Locate the cell with the specified text and output its (X, Y) center coordinate. 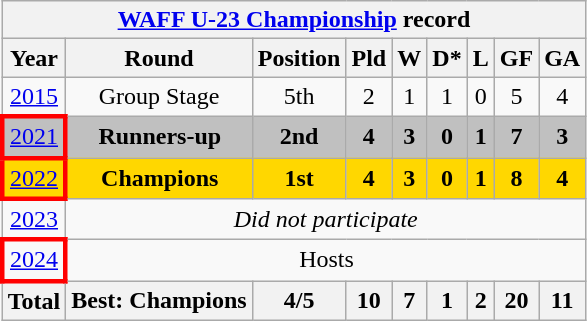
2023 (34, 220)
Runners-up (159, 136)
Position (299, 58)
Round (159, 58)
Pld (369, 58)
11 (562, 301)
2024 (34, 260)
5 (516, 97)
Did not participate (326, 220)
Total (34, 301)
2nd (299, 136)
Best: Champions (159, 301)
1st (299, 178)
WAFF U-23 Championship record (294, 20)
Year (34, 58)
Hosts (326, 260)
Group Stage (159, 97)
2021 (34, 136)
D* (447, 58)
4/5 (299, 301)
Champions (159, 178)
W (410, 58)
2022 (34, 178)
GF (516, 58)
2015 (34, 97)
L (480, 58)
10 (369, 301)
20 (516, 301)
8 (516, 178)
GA (562, 58)
5th (299, 97)
